Pinpoint the cell where the given text exists, returning its [X, Y] midpoint coordinate. 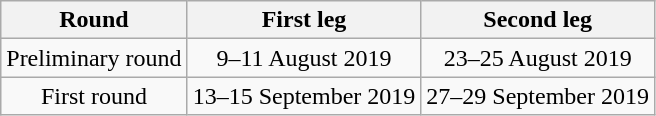
Second leg [538, 20]
9–11 August 2019 [304, 58]
23–25 August 2019 [538, 58]
First round [94, 96]
Round [94, 20]
Preliminary round [94, 58]
First leg [304, 20]
13–15 September 2019 [304, 96]
27–29 September 2019 [538, 96]
